Detect which cell encompasses the target text, then output its [x, y] center coordinate. 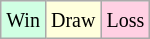
Loss [126, 20]
Draw [72, 20]
Win [24, 20]
